Search for the cell housing the specified text and yield its (x, y) center coordinate. 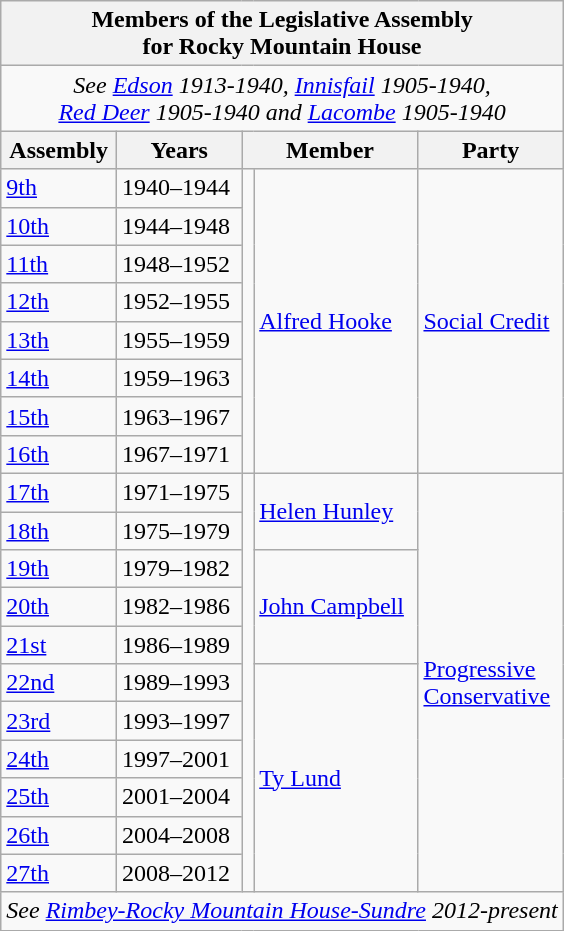
1982–1986 (180, 607)
See Rimbey-Rocky Mountain House-Sundre 2012-present (282, 911)
22nd (59, 683)
20th (59, 607)
11th (59, 264)
Years (180, 150)
1948–1952 (180, 264)
See Edson 1913-1940, Innisfail 1905-1940,Red Deer 1905-1940 and Lacombe 1905-1940 (282, 98)
21st (59, 645)
Party (490, 150)
2008–2012 (180, 873)
Helen Hunley (336, 511)
9th (59, 188)
1959–1963 (180, 378)
10th (59, 226)
2001–2004 (180, 797)
1944–1948 (180, 226)
16th (59, 454)
1979–1982 (180, 569)
2004–2008 (180, 835)
25th (59, 797)
1952–1955 (180, 302)
John Campbell (336, 607)
1975–1979 (180, 531)
18th (59, 531)
24th (59, 759)
12th (59, 302)
1989–1993 (180, 683)
Alfred Hooke (336, 321)
15th (59, 416)
1955–1959 (180, 340)
1997–2001 (180, 759)
23rd (59, 721)
17th (59, 492)
19th (59, 569)
Social Credit (490, 321)
1986–1989 (180, 645)
13th (59, 340)
Ty Lund (336, 778)
1940–1944 (180, 188)
1963–1967 (180, 416)
26th (59, 835)
27th (59, 873)
14th (59, 378)
1967–1971 (180, 454)
1971–1975 (180, 492)
Assembly (59, 150)
Members of the Legislative Assemblyfor Rocky Mountain House (282, 34)
Progressive Conservative (490, 682)
1993–1997 (180, 721)
Member (330, 150)
